Pinpoint the cell where the given text exists, returning its (X, Y) midpoint coordinate. 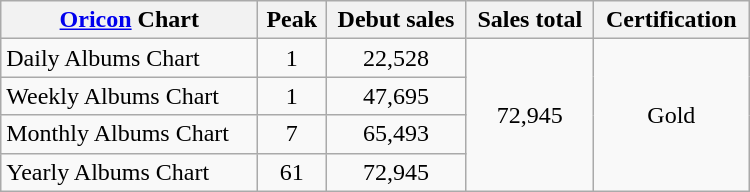
22,528 (396, 58)
7 (292, 134)
65,493 (396, 134)
Gold (671, 115)
61 (292, 172)
Certification (671, 20)
Peak (292, 20)
Sales total (530, 20)
Oricon Chart (130, 20)
Debut sales (396, 20)
Daily Albums Chart (130, 58)
Monthly Albums Chart (130, 134)
47,695 (396, 96)
Weekly Albums Chart (130, 96)
Yearly Albums Chart (130, 172)
